Output the (X, Y) coordinate of the center of the cell containing the given text.  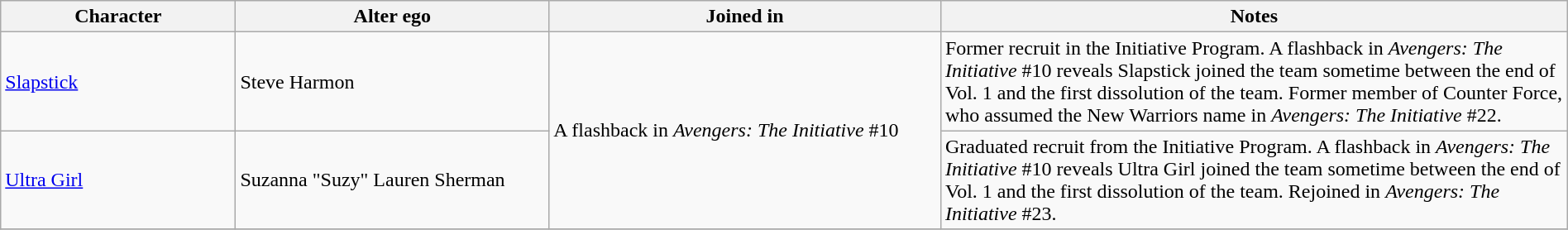
Slapstick (118, 81)
Joined in (745, 17)
Alter ego (392, 17)
Steve Harmon (392, 81)
A flashback in Avengers: The Initiative #10 (745, 131)
Notes (1254, 17)
Ultra Girl (118, 180)
Suzanna "Suzy" Lauren Sherman (392, 180)
Character (118, 17)
